Return [X, Y] of the center of cell containing provided text 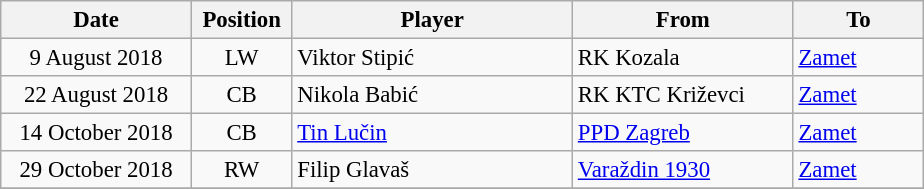
Filip Glavaš [432, 170]
LW [242, 58]
22 August 2018 [96, 95]
RW [242, 170]
PPD Zagreb [684, 133]
Varaždin 1930 [684, 170]
From [684, 20]
RK KTC Križevci [684, 95]
RK Kozala [684, 58]
Position [242, 20]
29 October 2018 [96, 170]
To [858, 20]
9 August 2018 [96, 58]
Nikola Babić [432, 95]
14 October 2018 [96, 133]
Player [432, 20]
Viktor Stipić [432, 58]
Date [96, 20]
Tin Lučin [432, 133]
